Determine the (X, Y) coordinate at the center of the cell enclosing the given text.  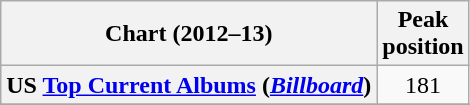
Chart (2012–13) (189, 34)
US Top Current Albums (Billboard) (189, 85)
181 (423, 85)
Peakposition (423, 34)
